Capture the cell that displays the provided text and extract its (x, y) central coordinate. 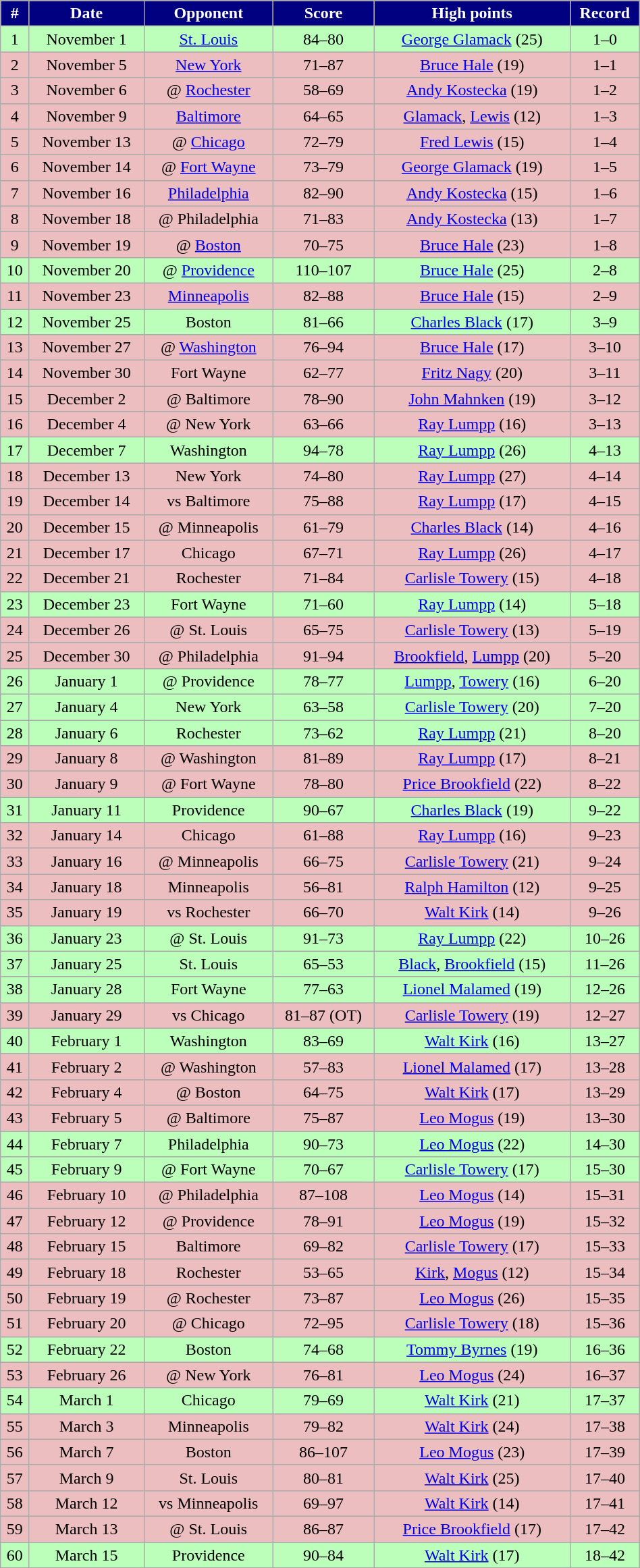
Ray Lumpp (21) (472, 732)
3–10 (605, 348)
16–36 (605, 1349)
Leo Mogus (23) (472, 1452)
73–87 (323, 1298)
10–26 (605, 938)
Bruce Hale (19) (472, 65)
33 (15, 861)
45 (15, 1170)
39 (15, 1015)
15–30 (605, 1170)
75–87 (323, 1118)
8–21 (605, 759)
Carlisle Towery (21) (472, 861)
Bruce Hale (15) (472, 296)
4–17 (605, 553)
54 (15, 1401)
13–30 (605, 1118)
Bruce Hale (17) (472, 348)
71–83 (323, 219)
December 14 (86, 502)
Walt Kirk (21) (472, 1401)
13 (15, 348)
November 6 (86, 90)
February 7 (86, 1144)
November 9 (86, 116)
March 9 (86, 1478)
1–7 (605, 219)
Record (605, 13)
March 15 (86, 1555)
Leo Mogus (14) (472, 1195)
12–27 (605, 1015)
66–75 (323, 861)
91–94 (323, 655)
March 7 (86, 1452)
22 (15, 578)
Date (86, 13)
19 (15, 502)
32 (15, 836)
70–67 (323, 1170)
66–70 (323, 913)
6–20 (605, 681)
15–36 (605, 1324)
March 3 (86, 1426)
6 (15, 167)
January 25 (86, 964)
12–26 (605, 990)
Andy Kostecka (19) (472, 90)
38 (15, 990)
January 28 (86, 990)
34 (15, 887)
1 (15, 39)
53–65 (323, 1272)
73–62 (323, 732)
November 23 (86, 296)
November 13 (86, 142)
43 (15, 1118)
23 (15, 604)
49 (15, 1272)
January 19 (86, 913)
17–39 (605, 1452)
7–20 (605, 707)
15–31 (605, 1195)
Leo Mogus (22) (472, 1144)
82–90 (323, 193)
57 (15, 1478)
76–81 (323, 1375)
16 (15, 425)
50 (15, 1298)
94–78 (323, 450)
January 18 (86, 887)
1–2 (605, 90)
75–88 (323, 502)
December 15 (86, 527)
16–37 (605, 1375)
Walt Kirk (16) (472, 1041)
1–5 (605, 167)
John Mahnken (19) (472, 399)
15–32 (605, 1221)
Ralph Hamilton (12) (472, 887)
17 (15, 450)
83–69 (323, 1041)
December 7 (86, 450)
71–60 (323, 604)
57–83 (323, 1066)
9–23 (605, 836)
17–41 (605, 1503)
81–89 (323, 759)
8 (15, 219)
November 25 (86, 322)
40 (15, 1041)
# (15, 13)
February 18 (86, 1272)
58–69 (323, 90)
Andy Kostecka (13) (472, 219)
48 (15, 1247)
February 26 (86, 1375)
February 15 (86, 1247)
Price Brookfield (17) (472, 1529)
26 (15, 681)
Bruce Hale (23) (472, 244)
25 (15, 655)
87–108 (323, 1195)
December 2 (86, 399)
42 (15, 1092)
72–79 (323, 142)
Lionel Malamed (17) (472, 1066)
11 (15, 296)
77–63 (323, 990)
Charles Black (19) (472, 810)
15–33 (605, 1247)
Price Brookfield (22) (472, 784)
Fred Lewis (15) (472, 142)
December 4 (86, 425)
February 22 (86, 1349)
February 5 (86, 1118)
Charles Black (17) (472, 322)
11–26 (605, 964)
November 18 (86, 219)
47 (15, 1221)
Charles Black (14) (472, 527)
February 12 (86, 1221)
5–18 (605, 604)
February 2 (86, 1066)
vs Baltimore (208, 502)
12 (15, 322)
72–95 (323, 1324)
January 9 (86, 784)
George Glamack (19) (472, 167)
65–53 (323, 964)
90–84 (323, 1555)
Glamack, Lewis (12) (472, 116)
March 13 (86, 1529)
71–84 (323, 578)
3 (15, 90)
65–75 (323, 630)
3–13 (605, 425)
73–79 (323, 167)
82–88 (323, 296)
9 (15, 244)
76–94 (323, 348)
1–4 (605, 142)
81–87 (OT) (323, 1015)
Carlisle Towery (20) (472, 707)
Leo Mogus (24) (472, 1375)
59 (15, 1529)
December 13 (86, 476)
Brookfield, Lumpp (20) (472, 655)
52 (15, 1349)
74–80 (323, 476)
17–38 (605, 1426)
64–65 (323, 116)
30 (15, 784)
9–22 (605, 810)
56 (15, 1452)
13–27 (605, 1041)
Lumpp, Towery (16) (472, 681)
November 16 (86, 193)
90–67 (323, 810)
February 10 (86, 1195)
60 (15, 1555)
January 11 (86, 810)
1–6 (605, 193)
90–73 (323, 1144)
4–13 (605, 450)
61–79 (323, 527)
March 1 (86, 1401)
December 23 (86, 604)
7 (15, 193)
4 (15, 116)
71–87 (323, 65)
8–20 (605, 732)
November 1 (86, 39)
4–16 (605, 527)
86–87 (323, 1529)
61–88 (323, 836)
February 1 (86, 1041)
29 (15, 759)
January 23 (86, 938)
9–24 (605, 861)
36 (15, 938)
February 19 (86, 1298)
2–8 (605, 270)
55 (15, 1426)
69–97 (323, 1503)
91–73 (323, 938)
15 (15, 399)
70–75 (323, 244)
February 9 (86, 1170)
5 (15, 142)
46 (15, 1195)
110–107 (323, 270)
November 20 (86, 270)
January 6 (86, 732)
Bruce Hale (25) (472, 270)
69–82 (323, 1247)
Carlisle Towery (18) (472, 1324)
4–14 (605, 476)
78–90 (323, 399)
4–18 (605, 578)
28 (15, 732)
Fritz Nagy (20) (472, 373)
4–15 (605, 502)
November 30 (86, 373)
2–9 (605, 296)
December 26 (86, 630)
18–42 (605, 1555)
December 17 (86, 553)
vs Chicago (208, 1015)
10 (15, 270)
Ray Lumpp (27) (472, 476)
21 (15, 553)
December 30 (86, 655)
37 (15, 964)
Walt Kirk (24) (472, 1426)
January 1 (86, 681)
5–19 (605, 630)
High points (472, 13)
15–34 (605, 1272)
78–77 (323, 681)
53 (15, 1375)
17–42 (605, 1529)
January 8 (86, 759)
44 (15, 1144)
14 (15, 373)
79–82 (323, 1426)
81–66 (323, 322)
35 (15, 913)
Carlisle Towery (15) (472, 578)
64–75 (323, 1092)
Ray Lumpp (14) (472, 604)
1–0 (605, 39)
1–3 (605, 116)
63–66 (323, 425)
Ray Lumpp (22) (472, 938)
December 21 (86, 578)
13–29 (605, 1092)
74–68 (323, 1349)
86–107 (323, 1452)
March 12 (86, 1503)
18 (15, 476)
January 29 (86, 1015)
9–25 (605, 887)
31 (15, 810)
Walt Kirk (25) (472, 1478)
vs Rochester (208, 913)
Tommy Byrnes (19) (472, 1349)
78–80 (323, 784)
Andy Kostecka (15) (472, 193)
79–69 (323, 1401)
78–91 (323, 1221)
15–35 (605, 1298)
24 (15, 630)
58 (15, 1503)
27 (15, 707)
67–71 (323, 553)
George Glamack (25) (472, 39)
Black, Brookfield (15) (472, 964)
Leo Mogus (26) (472, 1298)
Kirk, Mogus (12) (472, 1272)
20 (15, 527)
November 5 (86, 65)
1–1 (605, 65)
Carlisle Towery (13) (472, 630)
8–22 (605, 784)
5–20 (605, 655)
February 20 (86, 1324)
3–11 (605, 373)
17–40 (605, 1478)
January 14 (86, 836)
62–77 (323, 373)
63–58 (323, 707)
1–8 (605, 244)
9–26 (605, 913)
3–12 (605, 399)
2 (15, 65)
84–80 (323, 39)
November 27 (86, 348)
80–81 (323, 1478)
41 (15, 1066)
January 16 (86, 861)
14–30 (605, 1144)
November 19 (86, 244)
November 14 (86, 167)
Score (323, 13)
February 4 (86, 1092)
Lionel Malamed (19) (472, 990)
Carlisle Towery (19) (472, 1015)
17–37 (605, 1401)
51 (15, 1324)
13–28 (605, 1066)
3–9 (605, 322)
vs Minneapolis (208, 1503)
January 4 (86, 707)
56–81 (323, 887)
Opponent (208, 13)
